Extract the (X, Y) coordinate from the center of the cell holding the provided text.  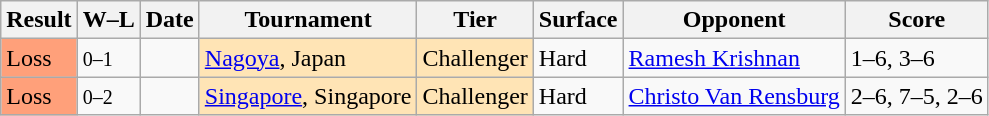
Date (170, 20)
0–1 (108, 58)
Nagoya, Japan (308, 58)
Ramesh Krishnan (734, 58)
Surface (578, 20)
Tournament (308, 20)
Result (39, 20)
0–2 (108, 96)
2–6, 7–5, 2–6 (916, 96)
Tier (475, 20)
1–6, 3–6 (916, 58)
Singapore, Singapore (308, 96)
Christo Van Rensburg (734, 96)
Score (916, 20)
Opponent (734, 20)
W–L (108, 20)
